Detect which cell encompasses the target text, then output its (x, y) center coordinate. 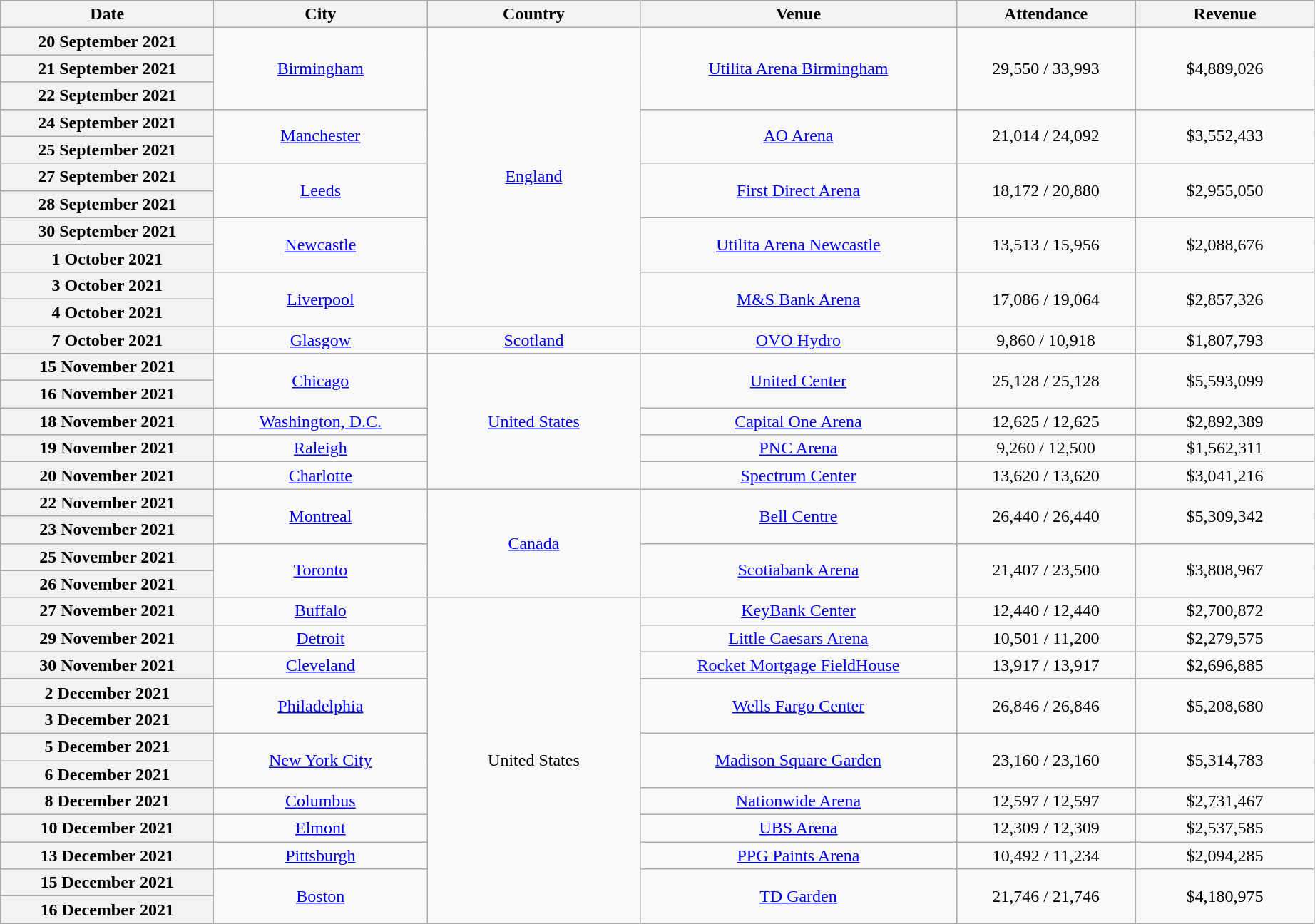
29 November 2021 (107, 638)
$2,892,389 (1225, 421)
4 October 2021 (107, 312)
New York City (321, 760)
Bell Centre (799, 516)
3 December 2021 (107, 719)
Utilita Arena Birmingham (799, 68)
26,846 / 26,846 (1045, 706)
$3,041,216 (1225, 476)
29,550 / 33,993 (1045, 68)
Cleveland (321, 665)
UBS Arena (799, 828)
Washington, D.C. (321, 421)
13,620 / 13,620 (1045, 476)
1 October 2021 (107, 258)
13 December 2021 (107, 856)
27 September 2021 (107, 177)
PNC Arena (799, 448)
Charlotte (321, 476)
25 September 2021 (107, 150)
$2,700,872 (1225, 611)
27 November 2021 (107, 611)
$5,208,680 (1225, 706)
Revenue (1225, 14)
30 September 2021 (107, 231)
22 November 2021 (107, 503)
18,172 / 20,880 (1045, 190)
AO Arena (799, 136)
Attendance (1045, 14)
21,746 / 21,746 (1045, 896)
26,440 / 26,440 (1045, 516)
Canada (533, 543)
15 November 2021 (107, 367)
Capital One Arena (799, 421)
$2,088,676 (1225, 245)
OVO Hydro (799, 340)
Liverpool (321, 299)
Venue (799, 14)
26 November 2021 (107, 584)
2 December 2021 (107, 692)
Toronto (321, 570)
$3,552,433 (1225, 136)
Scotiabank Arena (799, 570)
Columbus (321, 801)
City (321, 14)
10,492 / 11,234 (1045, 856)
$2,696,885 (1225, 665)
Philadelphia (321, 706)
KeyBank Center (799, 611)
10 December 2021 (107, 828)
Montreal (321, 516)
20 September 2021 (107, 41)
18 November 2021 (107, 421)
25 November 2021 (107, 557)
30 November 2021 (107, 665)
7 October 2021 (107, 340)
13,917 / 13,917 (1045, 665)
United Center (799, 381)
Wells Fargo Center (799, 706)
25,128 / 25,128 (1045, 381)
8 December 2021 (107, 801)
$2,537,585 (1225, 828)
16 November 2021 (107, 394)
$2,094,285 (1225, 856)
$2,857,326 (1225, 299)
17,086 / 19,064 (1045, 299)
Newcastle (321, 245)
Madison Square Garden (799, 760)
$2,279,575 (1225, 638)
Chicago (321, 381)
21,014 / 24,092 (1045, 136)
15 December 2021 (107, 883)
$2,731,467 (1225, 801)
13,513 / 15,956 (1045, 245)
Rocket Mortgage FieldHouse (799, 665)
Pittsburgh (321, 856)
12,309 / 12,309 (1045, 828)
9,860 / 10,918 (1045, 340)
24 September 2021 (107, 123)
$1,807,793 (1225, 340)
PPG Paints Arena (799, 856)
Nationwide Arena (799, 801)
First Direct Arena (799, 190)
19 November 2021 (107, 448)
28 September 2021 (107, 204)
$2,955,050 (1225, 190)
Scotland (533, 340)
5 December 2021 (107, 746)
12,597 / 12,597 (1045, 801)
12,625 / 12,625 (1045, 421)
$5,593,099 (1225, 381)
23,160 / 23,160 (1045, 760)
6 December 2021 (107, 774)
12,440 / 12,440 (1045, 611)
Elmont (321, 828)
Boston (321, 896)
Glasgow (321, 340)
$4,180,975 (1225, 896)
$5,314,783 (1225, 760)
TD Garden (799, 896)
Spectrum Center (799, 476)
9,260 / 12,500 (1045, 448)
Birmingham (321, 68)
Utilita Arena Newcastle (799, 245)
England (533, 177)
Raleigh (321, 448)
Manchester (321, 136)
$3,808,967 (1225, 570)
23 November 2021 (107, 530)
Little Caesars Arena (799, 638)
21 September 2021 (107, 68)
16 December 2021 (107, 910)
22 September 2021 (107, 96)
$5,309,342 (1225, 516)
Country (533, 14)
Detroit (321, 638)
3 October 2021 (107, 285)
20 November 2021 (107, 476)
10,501 / 11,200 (1045, 638)
Leeds (321, 190)
$1,562,311 (1225, 448)
$4,889,026 (1225, 68)
M&S Bank Arena (799, 299)
21,407 / 23,500 (1045, 570)
Date (107, 14)
Buffalo (321, 611)
